Determine the (x, y) coordinate at the center of the cell enclosing the given text.  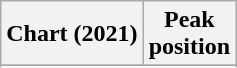
Peakposition (189, 34)
Chart (2021) (72, 34)
